Detect which cell encompasses the target text, then output its (x, y) center coordinate. 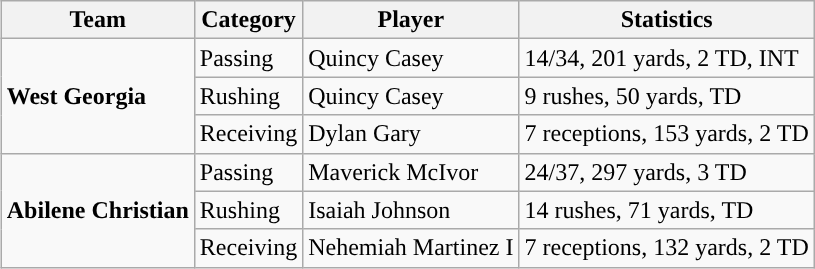
Player (411, 20)
9 rushes, 50 yards, TD (666, 96)
Category (248, 20)
West Georgia (98, 96)
Abilene Christian (98, 210)
Statistics (666, 20)
7 receptions, 153 yards, 2 TD (666, 134)
Maverick McIvor (411, 172)
Isaiah Johnson (411, 210)
Nehemiah Martinez I (411, 248)
Dylan Gary (411, 134)
14 rushes, 71 yards, TD (666, 210)
14/34, 201 yards, 2 TD, INT (666, 58)
Team (98, 20)
7 receptions, 132 yards, 2 TD (666, 248)
24/37, 297 yards, 3 TD (666, 172)
